Find where the given text appears and provide that cell's center as [X, Y] coordinate. 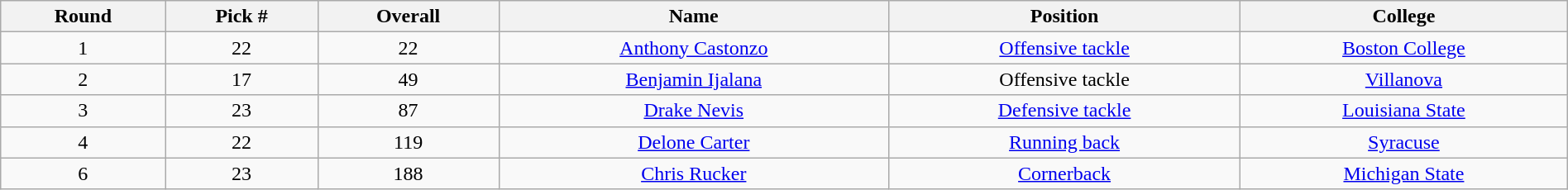
Michigan State [1404, 173]
Drake Nevis [693, 111]
188 [409, 173]
Anthony Castonzo [693, 48]
Running back [1065, 142]
49 [409, 79]
119 [409, 142]
Syracuse [1404, 142]
Pick # [241, 17]
6 [83, 173]
Overall [409, 17]
Villanova [1404, 79]
Louisiana State [1404, 111]
Round [83, 17]
Benjamin Ijalana [693, 79]
17 [241, 79]
1 [83, 48]
2 [83, 79]
Position [1065, 17]
Chris Rucker [693, 173]
4 [83, 142]
Cornerback [1065, 173]
Defensive tackle [1065, 111]
Boston College [1404, 48]
3 [83, 111]
College [1404, 17]
87 [409, 111]
Name [693, 17]
Delone Carter [693, 142]
